Capture the cell that displays the provided text and extract its [x, y] central coordinate. 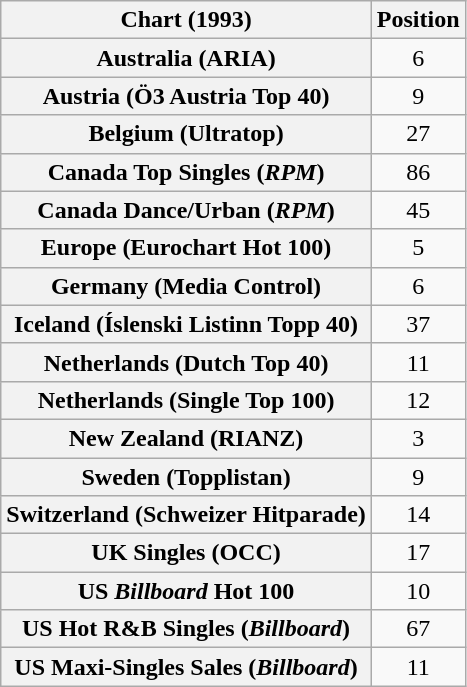
Netherlands (Single Top 100) [186, 400]
Iceland (Íslenski Listinn Topp 40) [186, 324]
Chart (1993) [186, 20]
67 [418, 629]
US Hot R&B Singles (Billboard) [186, 629]
27 [418, 134]
10 [418, 591]
3 [418, 438]
Australia (ARIA) [186, 58]
Belgium (Ultratop) [186, 134]
Canada Dance/Urban (RPM) [186, 210]
12 [418, 400]
US Billboard Hot 100 [186, 591]
37 [418, 324]
Sweden (Topplistan) [186, 477]
Position [418, 20]
Netherlands (Dutch Top 40) [186, 362]
New Zealand (RIANZ) [186, 438]
UK Singles (OCC) [186, 553]
Austria (Ö3 Austria Top 40) [186, 96]
5 [418, 248]
17 [418, 553]
Canada Top Singles (RPM) [186, 172]
14 [418, 515]
Switzerland (Schweizer Hitparade) [186, 515]
45 [418, 210]
Germany (Media Control) [186, 286]
Europe (Eurochart Hot 100) [186, 248]
86 [418, 172]
US Maxi-Singles Sales (Billboard) [186, 667]
